Locate the cell with the specified text and output its (X, Y) center coordinate. 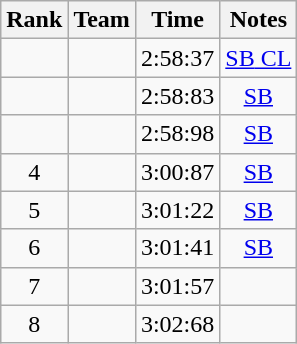
Rank (34, 20)
3:00:87 (177, 172)
SB CL (258, 58)
4 (34, 172)
2:58:98 (177, 134)
5 (34, 210)
3:01:41 (177, 248)
8 (34, 324)
3:01:57 (177, 286)
2:58:83 (177, 96)
7 (34, 286)
Time (177, 20)
Team (102, 20)
6 (34, 248)
3:01:22 (177, 210)
Notes (258, 20)
2:58:37 (177, 58)
3:02:68 (177, 324)
